Capture the cell that displays the provided text and extract its [X, Y] central coordinate. 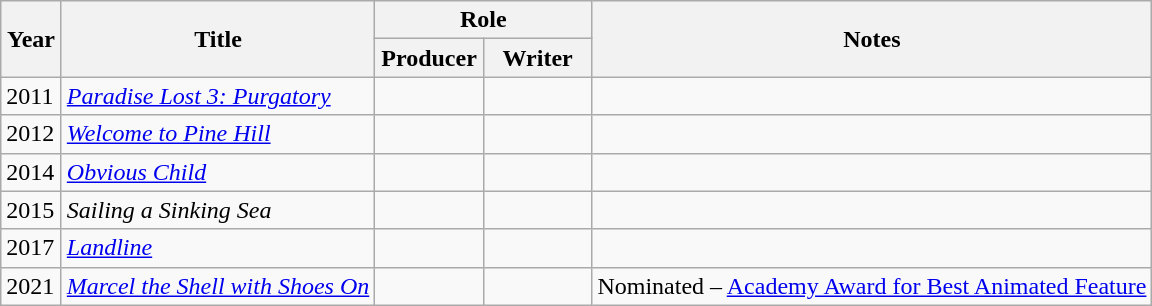
Obvious Child [218, 172]
2011 [32, 96]
Notes [872, 39]
Producer [430, 58]
Paradise Lost 3: Purgatory [218, 96]
Nominated – Academy Award for Best Animated Feature [872, 286]
Landline [218, 248]
Title [218, 39]
2017 [32, 248]
2021 [32, 286]
Writer [538, 58]
Marcel the Shell with Shoes On [218, 286]
2014 [32, 172]
Role [484, 20]
Sailing a Sinking Sea [218, 210]
2015 [32, 210]
Welcome to Pine Hill [218, 134]
2012 [32, 134]
Year [32, 39]
